Locate the cell with the specified text and output its (x, y) center coordinate. 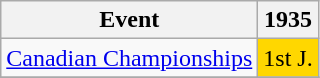
1st J. (288, 58)
1935 (288, 20)
Canadian Championships (130, 58)
Event (130, 20)
